For the text-containing cell, return its midpoint in [X, Y] coordinate format. 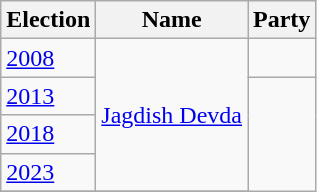
Election [48, 20]
2008 [48, 58]
2013 [48, 96]
Name [172, 20]
Party [282, 20]
2023 [48, 172]
Jagdish Devda [172, 115]
2018 [48, 134]
